Capture the cell that displays the provided text and extract its [x, y] central coordinate. 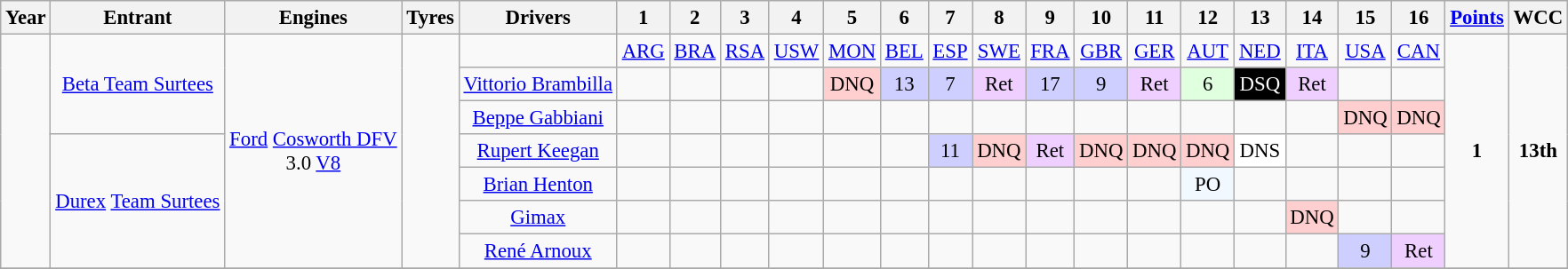
Tyres [430, 18]
13th [1538, 151]
Vittorio Brambilla [538, 84]
Entrant [138, 18]
USA [1365, 51]
MON [852, 51]
ESP [950, 51]
17 [1051, 84]
USW [796, 51]
Beppe Gabbiani [538, 118]
René Arnoux [538, 251]
GER [1155, 51]
3 [745, 18]
WCC [1538, 18]
2 [695, 18]
Drivers [538, 18]
Engines [313, 18]
DSQ [1260, 84]
Durex Team Surtees [138, 201]
Rupert Keegan [538, 151]
4 [796, 18]
10 [1101, 18]
FRA [1051, 51]
AUT [1208, 51]
GBR [1101, 51]
Beta Team Surtees [138, 85]
BEL [904, 51]
CAN [1419, 51]
14 [1312, 18]
Year [26, 18]
NED [1260, 51]
15 [1365, 18]
ARG [644, 51]
RSA [745, 51]
Ford Cosworth DFV 3.0 V8 [313, 151]
ITA [1312, 51]
PO [1208, 185]
Gimax [538, 218]
12 [1208, 18]
SWE [999, 51]
16 [1419, 18]
DNS [1260, 151]
8 [999, 18]
Brian Henton [538, 185]
5 [852, 18]
BRA [695, 51]
Points [1477, 18]
